Return the [X, Y] coordinate for the center point of the cell that contains the specified text.  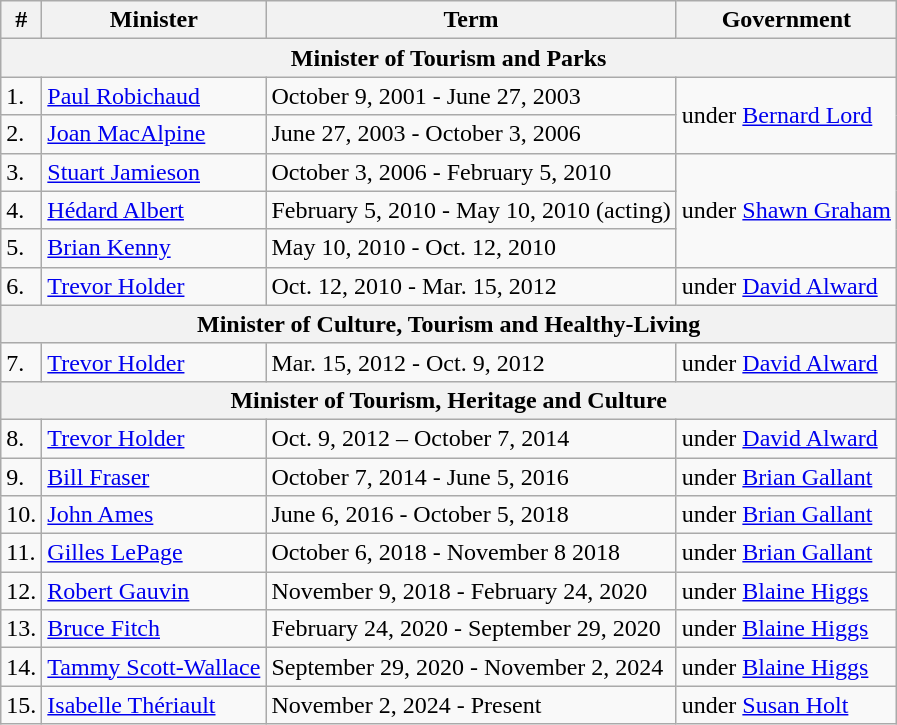
Isabelle Thériault [154, 705]
October 6, 2018 - November 8 2018 [471, 553]
6. [22, 286]
October 9, 2001 - June 27, 2003 [471, 96]
Stuart Jamieson [154, 172]
June 27, 2003 - October 3, 2006 [471, 134]
2. [22, 134]
Robert Gauvin [154, 591]
John Ames [154, 515]
Hédard Albert [154, 210]
Minister of Tourism, Heritage and Culture [449, 400]
1. [22, 96]
Tammy Scott-Wallace [154, 667]
14. [22, 667]
10. [22, 515]
Oct. 9, 2012 – October 7, 2014 [471, 438]
15. [22, 705]
November 9, 2018 - February 24, 2020 [471, 591]
September 29, 2020 - November 2, 2024 [471, 667]
# [22, 20]
May 10, 2010 - Oct. 12, 2010 [471, 248]
9. [22, 477]
11. [22, 553]
Mar. 15, 2012 - Oct. 9, 2012 [471, 362]
Oct. 12, 2010 - Mar. 15, 2012 [471, 286]
Minister [154, 20]
November 2, 2024 - Present [471, 705]
8. [22, 438]
4. [22, 210]
Minister of Culture, Tourism and Healthy-Living [449, 324]
June 6, 2016 - October 5, 2018 [471, 515]
5. [22, 248]
12. [22, 591]
7. [22, 362]
3. [22, 172]
Gilles LePage [154, 553]
Joan MacAlpine [154, 134]
under Susan Holt [786, 705]
13. [22, 629]
Bill Fraser [154, 477]
February 5, 2010 - May 10, 2010 (acting) [471, 210]
February 24, 2020 - September 29, 2020 [471, 629]
October 7, 2014 - June 5, 2016 [471, 477]
Paul Robichaud [154, 96]
October 3, 2006 - February 5, 2010 [471, 172]
Bruce Fitch [154, 629]
under Bernard Lord [786, 115]
Term [471, 20]
under Shawn Graham [786, 210]
Minister of Tourism and Parks [449, 58]
Brian Kenny [154, 248]
Government [786, 20]
